Return the (X, Y) coordinate for the center point of the cell that contains the specified text.  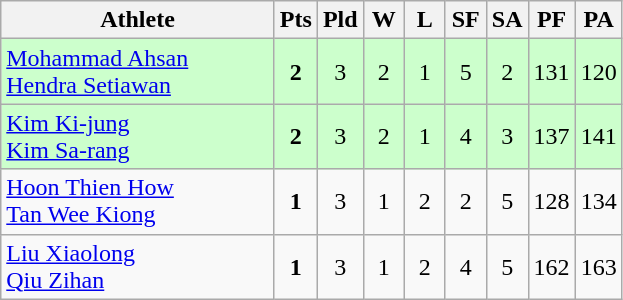
131 (552, 72)
141 (598, 136)
L (424, 20)
120 (598, 72)
Pts (296, 20)
137 (552, 136)
134 (598, 202)
W (384, 20)
Kim Ki-jung Kim Sa-rang (138, 136)
Liu Xiaolong Qiu Zihan (138, 266)
162 (552, 266)
PF (552, 20)
Mohammad Ahsan Hendra Setiawan (138, 72)
Athlete (138, 20)
163 (598, 266)
SF (466, 20)
Hoon Thien HowTan Wee Kiong (138, 202)
PA (598, 20)
128 (552, 202)
Pld (340, 20)
SA (507, 20)
